Extract the (X, Y) coordinate from the center of the cell holding the provided text.  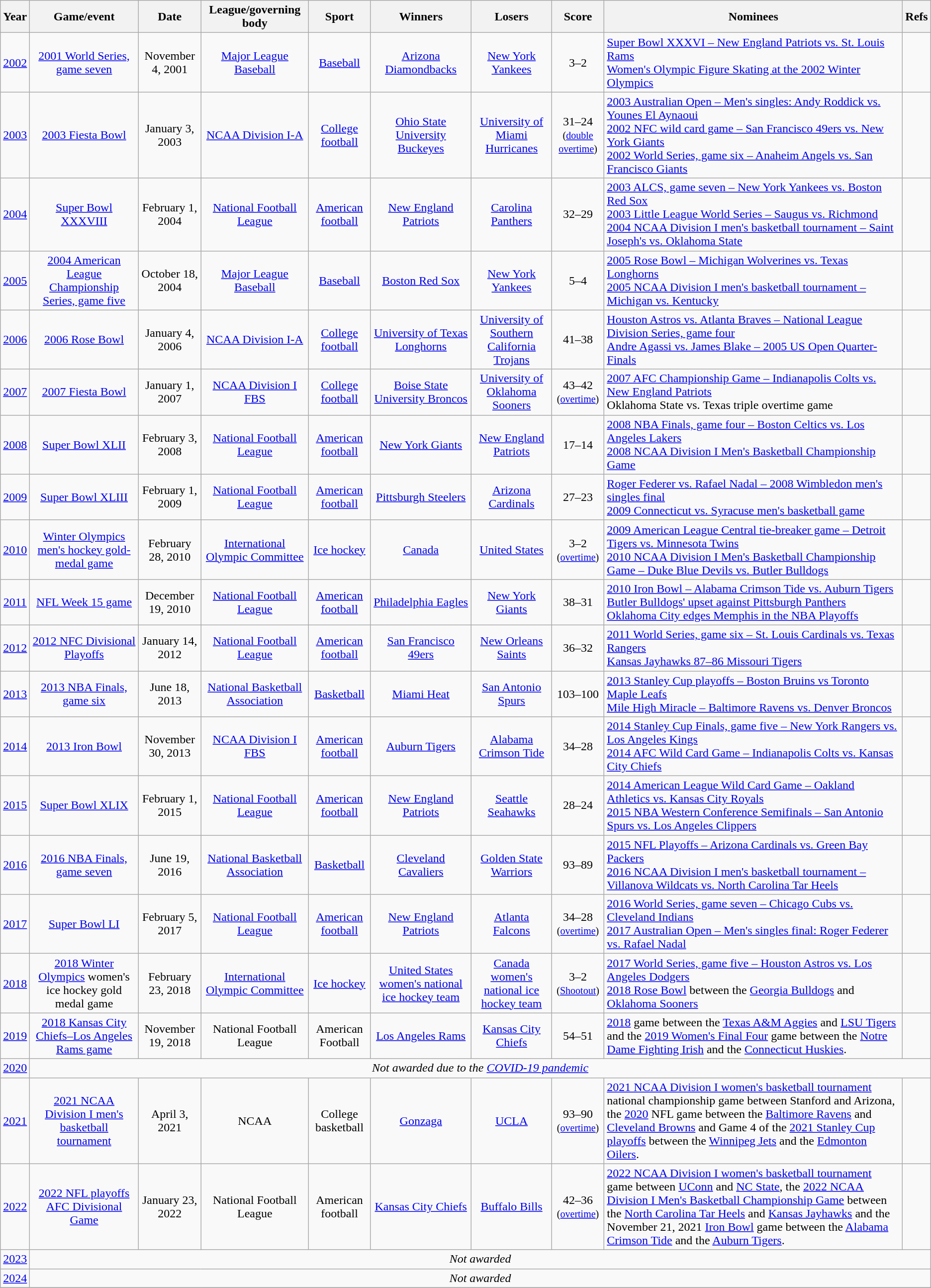
Alabama Crimson Tide (512, 746)
Super Bowl XXXVI – New England Patriots vs. St. Louis RamsWomen's Olympic Figure Skating at the 2002 Winter Olympics (753, 63)
43–42(overtime) (578, 392)
Winners (421, 17)
February 23, 2018 (170, 983)
2021 (15, 1120)
NCAA (255, 1120)
2012 NFC Divisional Playoffs (84, 648)
January 14, 2012 (170, 648)
2011 World Series, game six – St. Louis Cardinals vs. Texas RangersKansas Jayhawks 87–86 Missouri Tigers (753, 648)
2017 World Series, game five – Houston Astros vs. Los Angeles Dodgers2018 Rose Bowl between the Georgia Bulldogs and Oklahoma Sooners (753, 983)
34–28 (578, 746)
41–38 (578, 339)
2018 Winter Olympics women's ice hockey gold medal game (84, 983)
Cleveland Cavaliers (421, 865)
December 19, 2010 (170, 602)
2018 (15, 983)
2007 (15, 392)
34–28(overtime) (578, 924)
February 3, 2008 (170, 445)
Date (170, 17)
February 5, 2017 (170, 924)
Gonzaga (421, 1120)
2013 NBA Finals, game six (84, 694)
San Antonio Spurs (512, 694)
Not awarded due to the COVID-19 pandemic (480, 1068)
2018 Kansas City Chiefs–Los Angeles Rams game (84, 1036)
2019 (15, 1036)
February 1, 2004 (170, 214)
2024 (15, 1278)
February 28, 2010 (170, 549)
November 30, 2013 (170, 746)
Auburn Tigers (421, 746)
93–90(overtime) (578, 1120)
Seattle Seahawks (512, 806)
54–51 (578, 1036)
36–32 (578, 648)
June 19, 2016 (170, 865)
Buffalo Bills (512, 1207)
January 1, 2007 (170, 392)
Score (578, 17)
University of Miami Hurricanes (512, 135)
2008 NBA Finals, game four – Boston Celtics vs. Los Angeles Lakers2008 NCAA Division I Men's Basketball Championship Game (753, 445)
United States (512, 549)
October 18, 2004 (170, 281)
Super Bowl XXXVIII (84, 214)
University of Oklahoma Sooners (512, 392)
Super Bowl LI (84, 924)
17–14 (578, 445)
3–2 (578, 63)
Houston Astros vs. Atlanta Braves – National League Division Series, game fourAndre Agassi vs. James Blake – 2005 US Open Quarter-Finals (753, 339)
2017 (15, 924)
United States women's national ice hockey team (421, 983)
Year (15, 17)
2013 (15, 694)
2007 Fiesta Bowl (84, 392)
2008 (15, 445)
Super Bowl XLIII (84, 497)
2013 Stanley Cup playoffs – Boston Bruins vs Toronto Maple LeafsMile High Miracle – Baltimore Ravens vs. Denver Broncos (753, 694)
2022 (15, 1207)
American Football (339, 1036)
Arizona Cardinals (512, 497)
2004 (15, 214)
Losers (512, 17)
January 23, 2022 (170, 1207)
February 1, 2015 (170, 806)
38–31 (578, 602)
2001 World Series, game seven (84, 63)
Golden State Warriors (512, 865)
3–2(Shootout) (578, 983)
University of Texas Longhorns (421, 339)
2002 (15, 63)
2023 (15, 1259)
Sport (339, 17)
2016 World Series, game seven – Chicago Cubs vs. Cleveland Indians2017 Australian Open – Men's singles final: Roger Federer vs. Rafael Nadal (753, 924)
2014 Stanley Cup Finals, game five – New York Rangers vs. Los Angeles Kings2014 AFC Wild Card Game – Indianapolis Colts vs. Kansas City Chiefs (753, 746)
January 4, 2006 (170, 339)
2014 (15, 746)
2013 Iron Bowl (84, 746)
New Orleans Saints (512, 648)
January 3, 2003 (170, 135)
Miami Heat (421, 694)
Canada women's national ice hockey team (512, 983)
Atlanta Falcons (512, 924)
Game/event (84, 17)
2005 Rose Bowl – Michigan Wolverines vs. Texas Longhorns2005 NCAA Division I men's basketball tournament –Michigan vs. Kentucky (753, 281)
Boise State University Broncos (421, 392)
June 18, 2013 (170, 694)
3–2(overtime) (578, 549)
Ohio State University Buckeyes (421, 135)
103–100 (578, 694)
Carolina Panthers (512, 214)
2016 NBA Finals, game seven (84, 865)
2016 (15, 865)
November 19, 2018 (170, 1036)
San Francisco 49ers (421, 648)
2005 (15, 281)
Arizona Diamondbacks (421, 63)
2003 (15, 135)
Boston Red Sox (421, 281)
2020 (15, 1068)
University of Southern California Trojans (512, 339)
5–4 (578, 281)
Super Bowl XLII (84, 445)
2022 NFL playoffs AFC Divisional Game (84, 1207)
Winter Olympics men's hockey gold-medal game (84, 549)
2010 (15, 549)
November 4, 2001 (170, 63)
Pittsburgh Steelers (421, 497)
2015 (15, 806)
April 3, 2021 (170, 1120)
31–24(double overtime) (578, 135)
Los Angeles Rams (421, 1036)
Refs (917, 17)
Super Bowl XLIX (84, 806)
2006 Rose Bowl (84, 339)
2007 AFC Championship Game – Indianapolis Colts vs. New England PatriotsOklahoma State vs. Texas triple overtime game (753, 392)
Canada (421, 549)
League/governing body (255, 17)
28–24 (578, 806)
2003 Fiesta Bowl (84, 135)
2021 NCAA Division I men's basketball tournament (84, 1120)
February 1, 2009 (170, 497)
2009 (15, 497)
32–29 (578, 214)
2011 (15, 602)
2006 (15, 339)
College basketball (339, 1120)
42–36(overtime) (578, 1207)
Nominees (753, 17)
2004 American League Championship Series, game five (84, 281)
NFL Week 15 game (84, 602)
Roger Federer vs. Rafael Nadal – 2008 Wimbledon men's singles final 2009 Connecticut vs. Syracuse men's basketball game (753, 497)
Philadelphia Eagles (421, 602)
2012 (15, 648)
93–89 (578, 865)
27–23 (578, 497)
UCLA (512, 1120)
